Locate the cell with the specified text and output its [x, y] center coordinate. 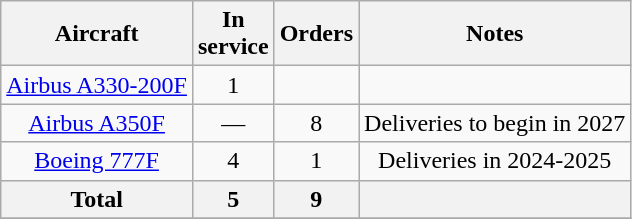
Airbus A350F [97, 123]
In service [233, 34]
Orders [316, 34]
Total [97, 199]
— [233, 123]
Aircraft [97, 34]
8 [316, 123]
4 [233, 161]
Notes [495, 34]
9 [316, 199]
Boeing 777F [97, 161]
Deliveries to begin in 2027 [495, 123]
Deliveries in 2024-2025 [495, 161]
Airbus A330-200F [97, 85]
5 [233, 199]
